Determine the [X, Y] coordinate at the center of the cell enclosing the given text.  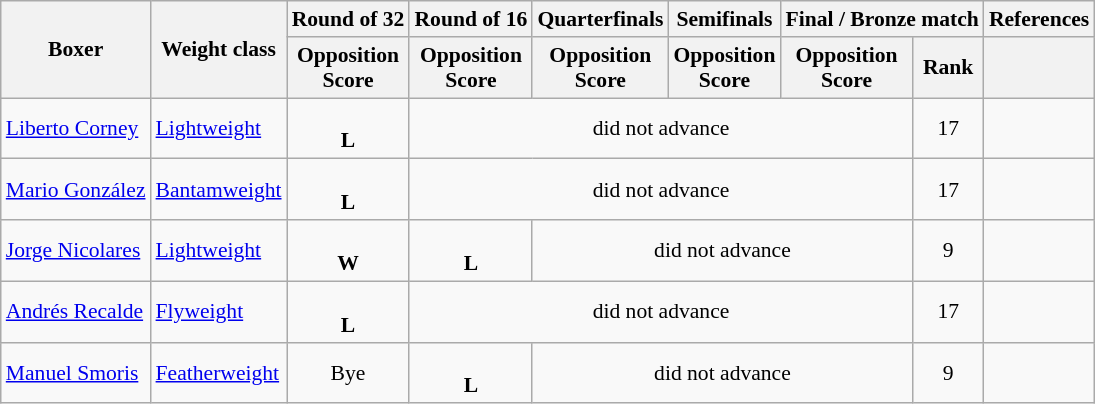
Manuel Smoris [76, 372]
Featherweight [219, 372]
Boxer [76, 50]
Liberto Corney [76, 128]
Weight class [219, 50]
Bye [348, 372]
Round of 16 [470, 19]
W [348, 250]
Quarterfinals [600, 19]
Bantamweight [219, 190]
Mario González [76, 190]
Semifinals [724, 19]
References [1039, 19]
Rank [948, 68]
Round of 32 [348, 19]
Jorge Nicolares [76, 250]
Flyweight [219, 312]
Final / Bronze match [882, 19]
Andrés Recalde [76, 312]
